Identify which cell holds the provided text, then report its [x, y] central coordinate. 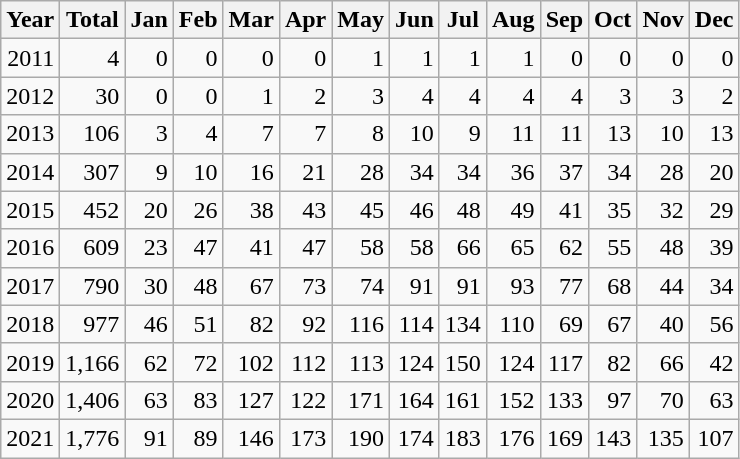
32 [663, 210]
190 [361, 438]
173 [305, 438]
452 [92, 210]
113 [361, 362]
1,406 [92, 400]
164 [415, 400]
2018 [30, 324]
1,776 [92, 438]
69 [564, 324]
102 [251, 362]
2017 [30, 286]
169 [564, 438]
Jul [462, 20]
56 [714, 324]
Aug [513, 20]
36 [513, 172]
35 [613, 210]
114 [415, 324]
143 [613, 438]
42 [714, 362]
135 [663, 438]
26 [198, 210]
Year [30, 20]
Total [92, 20]
150 [462, 362]
2014 [30, 172]
39 [714, 248]
16 [251, 172]
74 [361, 286]
51 [198, 324]
Dec [714, 20]
174 [415, 438]
77 [564, 286]
83 [198, 400]
49 [513, 210]
977 [92, 324]
307 [92, 172]
21 [305, 172]
37 [564, 172]
2020 [30, 400]
2016 [30, 248]
107 [714, 438]
2019 [30, 362]
2015 [30, 210]
117 [564, 362]
Feb [198, 20]
171 [361, 400]
Sep [564, 20]
Nov [663, 20]
127 [251, 400]
38 [251, 210]
176 [513, 438]
44 [663, 286]
70 [663, 400]
116 [361, 324]
65 [513, 248]
790 [92, 286]
40 [663, 324]
May [361, 20]
152 [513, 400]
43 [305, 210]
161 [462, 400]
Jun [415, 20]
133 [564, 400]
89 [198, 438]
73 [305, 286]
Jan [149, 20]
55 [613, 248]
110 [513, 324]
609 [92, 248]
2011 [30, 58]
8 [361, 134]
112 [305, 362]
Oct [613, 20]
68 [613, 286]
29 [714, 210]
92 [305, 324]
93 [513, 286]
Apr [305, 20]
134 [462, 324]
97 [613, 400]
Mar [251, 20]
146 [251, 438]
2012 [30, 96]
45 [361, 210]
122 [305, 400]
23 [149, 248]
2013 [30, 134]
72 [198, 362]
183 [462, 438]
1,166 [92, 362]
106 [92, 134]
2021 [30, 438]
